For the text-containing cell, return its midpoint in (x, y) coordinate format. 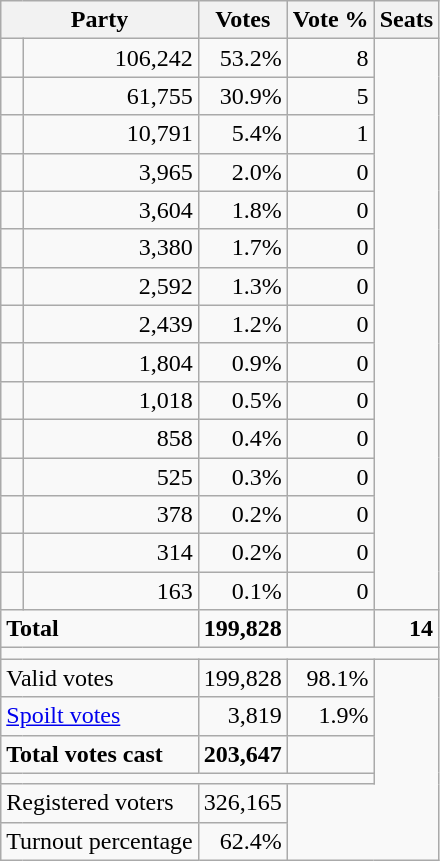
Seats (406, 20)
1 (330, 134)
0.4% (242, 438)
1.3% (242, 286)
Turnout percentage (100, 841)
106,242 (110, 58)
1.2% (242, 324)
30.9% (242, 96)
525 (110, 477)
14 (406, 629)
5.4% (242, 134)
3,604 (110, 210)
1,018 (110, 400)
Vote % (330, 20)
0.3% (242, 477)
53.2% (242, 58)
5 (330, 96)
0.9% (242, 362)
Valid votes (100, 678)
Total (100, 629)
2,439 (110, 324)
2,592 (110, 286)
0.1% (242, 591)
Votes (242, 20)
1,804 (110, 362)
Total votes cast (100, 754)
Registered voters (100, 803)
1.9% (330, 716)
314 (110, 553)
858 (110, 438)
8 (330, 58)
61,755 (110, 96)
62.4% (242, 841)
10,791 (110, 134)
2.0% (242, 172)
Party (100, 20)
98.1% (330, 678)
1.7% (242, 248)
3,965 (110, 172)
203,647 (242, 754)
3,819 (242, 716)
3,380 (110, 248)
Spoilt votes (100, 716)
0.5% (242, 400)
163 (110, 591)
1.8% (242, 210)
326,165 (242, 803)
378 (110, 515)
